Search for the cell housing the specified text and yield its [X, Y] center coordinate. 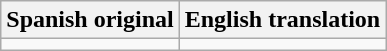
English translation [282, 20]
Spanish original [90, 20]
